Scan for the cell matching the given text and deliver its [X, Y] coordinate at center. 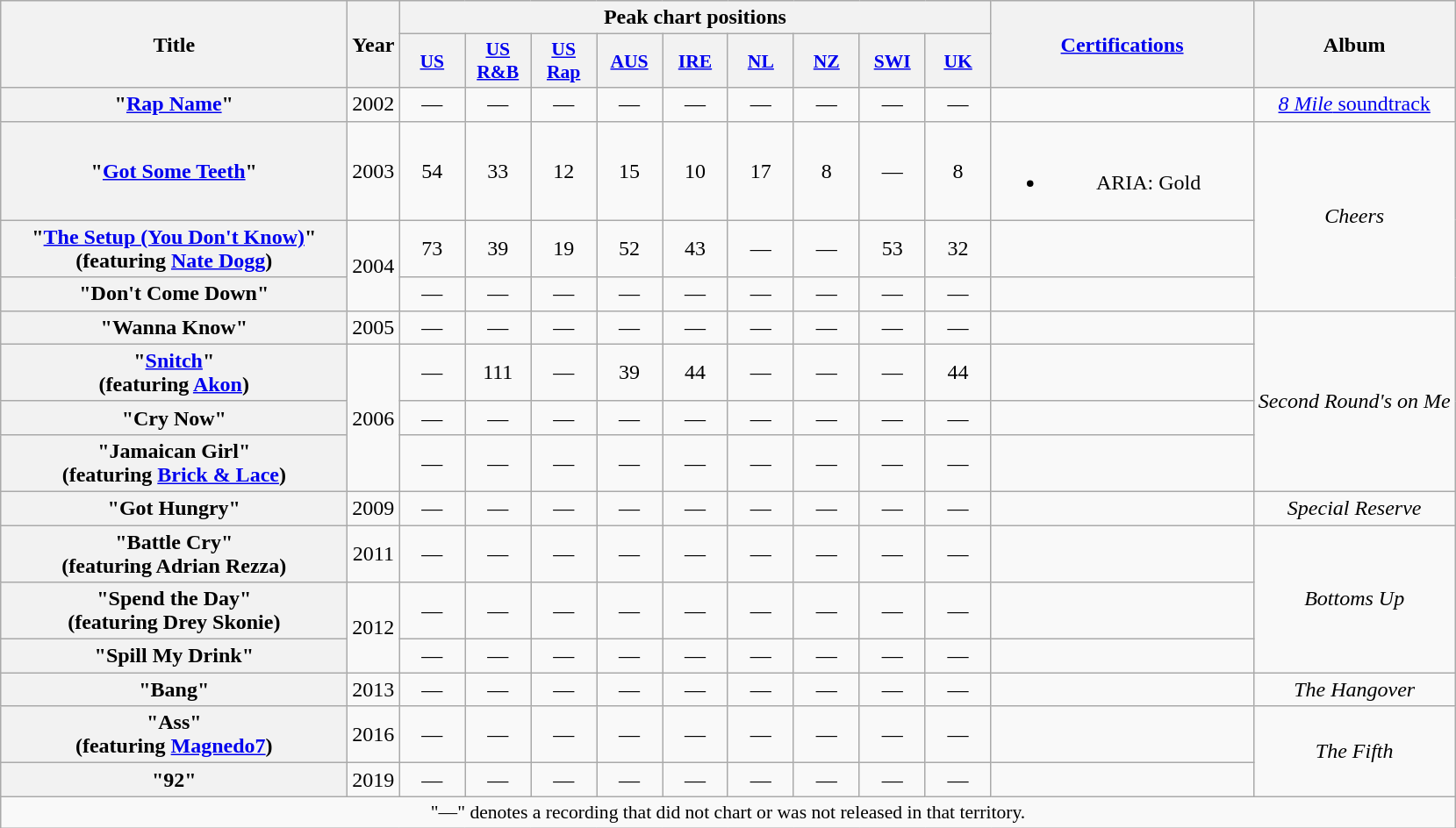
2006 [374, 418]
17 [760, 170]
2005 [374, 327]
2003 [374, 170]
19 [563, 249]
2019 [374, 780]
AUS [630, 61]
The Hangover [1354, 689]
USRap [563, 61]
Peak chart positions [695, 18]
2004 [374, 265]
Certifications [1122, 44]
"—" denotes a recording that did not chart or was not released in that territory. [728, 812]
"Jamaican Girl"(featuring Brick & Lace) [174, 463]
"Don't Come Down" [174, 294]
Title [174, 44]
"Got Hungry" [174, 508]
2002 [374, 104]
SWI [892, 61]
"92" [174, 780]
32 [958, 249]
2016 [374, 735]
8 Mile soundtrack [1354, 104]
15 [630, 170]
53 [892, 249]
"Bang" [174, 689]
2009 [374, 508]
NL [760, 61]
Year [374, 44]
12 [563, 170]
"Snitch"(featuring Akon) [174, 372]
2011 [374, 553]
The Fifth [1354, 751]
2012 [374, 628]
"The Setup (You Don't Know)"(featuring Nate Dogg) [174, 249]
"Rap Name" [174, 104]
73 [432, 249]
Bottoms Up [1354, 598]
"Wanna Know" [174, 327]
52 [630, 249]
Cheers [1354, 216]
USR&B [498, 61]
IRE [695, 61]
"Spill My Drink" [174, 656]
111 [498, 372]
Special Reserve [1354, 508]
Second Round's on Me [1354, 401]
"Cry Now" [174, 418]
43 [695, 249]
"Ass" (featuring Magnedo7) [174, 735]
54 [432, 170]
NZ [827, 61]
UK [958, 61]
Album [1354, 44]
US [432, 61]
10 [695, 170]
2013 [374, 689]
ARIA: Gold [1122, 170]
"Battle Cry"(featuring Adrian Rezza) [174, 553]
"Got Some Teeth" [174, 170]
33 [498, 170]
"Spend the Day"(featuring Drey Skonie) [174, 610]
